Return [X, Y] of the center of cell containing provided text 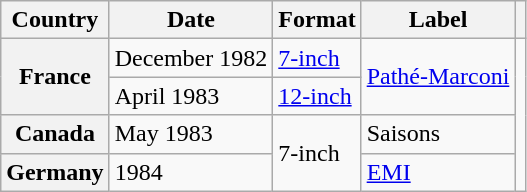
EMI [438, 172]
Label [438, 20]
1984 [191, 172]
Saisons [438, 134]
Pathé-Marconi [438, 77]
12-inch [317, 96]
Country [55, 20]
April 1983 [191, 96]
May 1983 [191, 134]
Canada [55, 134]
Date [191, 20]
Format [317, 20]
Germany [55, 172]
December 1982 [191, 58]
France [55, 77]
